Determine the (x, y) coordinate at the center of the cell enclosing the given text.  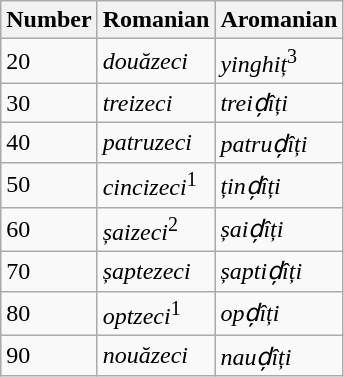
optzeci1 (156, 314)
90 (49, 356)
țind̦îți (279, 184)
nouăzeci (156, 356)
80 (49, 314)
șaizeci2 (156, 230)
șaptid̦îți (279, 272)
treizeci (156, 103)
20 (49, 62)
patruzeci (156, 143)
patrud̦îți (279, 143)
30 (49, 103)
șaptezeci (156, 272)
yinghiț3 (279, 62)
Aromanian (279, 20)
Number (49, 20)
50 (49, 184)
șaid̦îți (279, 230)
70 (49, 272)
naud̦îți (279, 356)
40 (49, 143)
Romanian (156, 20)
60 (49, 230)
treid̦îți (279, 103)
douăzeci (156, 62)
cincizeci1 (156, 184)
opd̦îți (279, 314)
